Provide the (X, Y) coordinate of the cell's center where the given text is located.  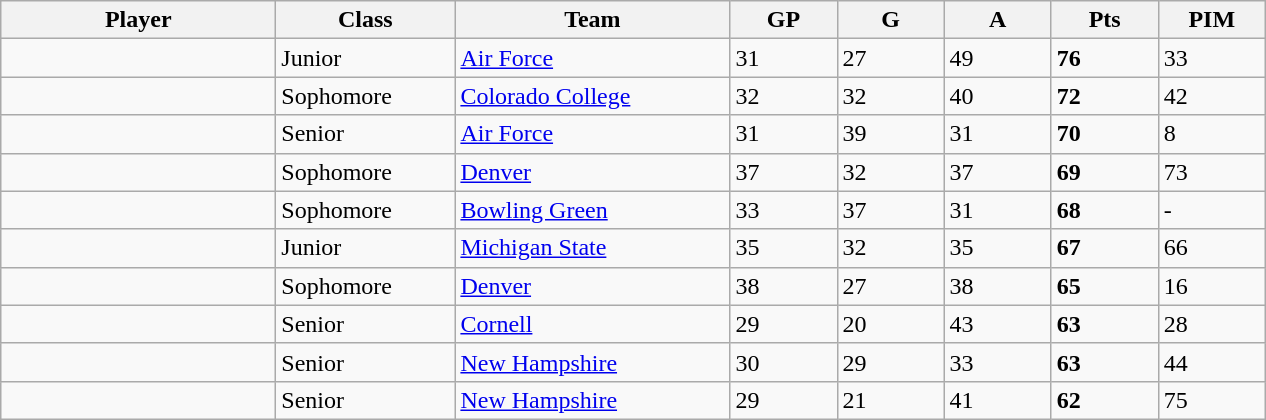
42 (1212, 96)
G (890, 20)
43 (998, 324)
68 (1104, 210)
20 (890, 324)
Class (366, 20)
62 (1104, 400)
8 (1212, 134)
70 (1104, 134)
21 (890, 400)
44 (1212, 362)
30 (784, 362)
73 (1212, 172)
GP (784, 20)
49 (998, 58)
- (1212, 210)
28 (1212, 324)
Michigan State (592, 248)
41 (998, 400)
67 (1104, 248)
A (998, 20)
66 (1212, 248)
75 (1212, 400)
Pts (1104, 20)
69 (1104, 172)
Cornell (592, 324)
65 (1104, 286)
Player (138, 20)
40 (998, 96)
16 (1212, 286)
72 (1104, 96)
Team (592, 20)
39 (890, 134)
76 (1104, 58)
Bowling Green (592, 210)
PIM (1212, 20)
Colorado College (592, 96)
